Scan for the cell matching the given text and deliver its [x, y] coordinate at center. 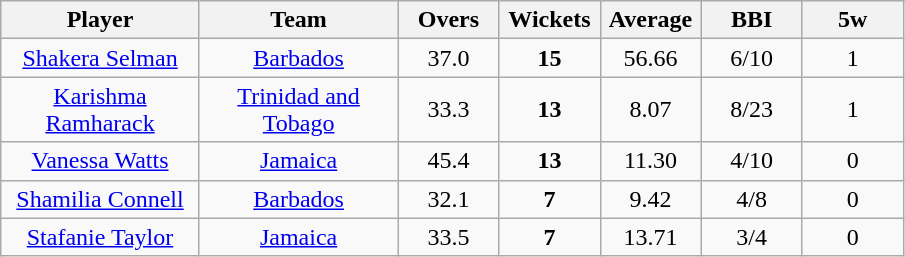
4/10 [752, 161]
9.42 [650, 199]
6/10 [752, 58]
BBI [752, 20]
11.30 [650, 161]
5w [852, 20]
Wickets [550, 20]
Average [650, 20]
Stafanie Taylor [100, 237]
3/4 [752, 237]
Shamilia Connell [100, 199]
Karishma Ramharack [100, 110]
56.66 [650, 58]
15 [550, 58]
Overs [448, 20]
32.1 [448, 199]
33.3 [448, 110]
33.5 [448, 237]
Team [298, 20]
Trinidad and Tobago [298, 110]
8/23 [752, 110]
Player [100, 20]
45.4 [448, 161]
Vanessa Watts [100, 161]
8.07 [650, 110]
37.0 [448, 58]
4/8 [752, 199]
13.71 [650, 237]
Shakera Selman [100, 58]
